Scan for the cell matching the given text and deliver its [x, y] coordinate at center. 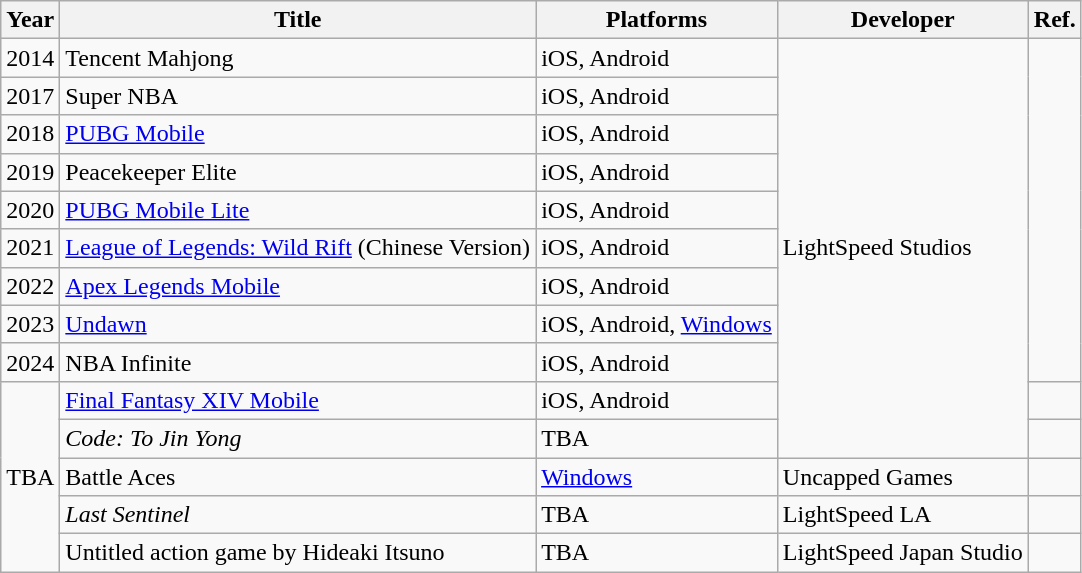
NBA Infinite [298, 362]
2018 [30, 134]
2021 [30, 248]
2024 [30, 362]
Code: To Jin Yong [298, 438]
LightSpeed Studios [902, 248]
League of Legends: Wild Rift (Chinese Version) [298, 248]
Battle Aces [298, 477]
2017 [30, 96]
LightSpeed Japan Studio [902, 553]
2019 [30, 172]
iOS, Android, Windows [657, 324]
Uncapped Games [902, 477]
2023 [30, 324]
Super NBA [298, 96]
Apex Legends Mobile [298, 286]
Undawn [298, 324]
2014 [30, 58]
Peacekeeper Elite [298, 172]
Developer [902, 20]
Untitled action game by Hideaki Itsuno [298, 553]
PUBG Mobile [298, 134]
PUBG Mobile Lite [298, 210]
2020 [30, 210]
Last Sentinel [298, 515]
2022 [30, 286]
Platforms [657, 20]
Final Fantasy XIV Mobile [298, 400]
Year [30, 20]
Windows [657, 477]
LightSpeed LA [902, 515]
Ref. [1054, 20]
Title [298, 20]
Tencent Mahjong [298, 58]
